Output the [x, y] coordinate of the center of the cell containing the given text.  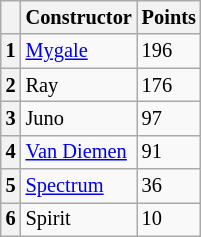
3 [11, 118]
Spectrum [79, 186]
196 [169, 51]
36 [169, 186]
2 [11, 85]
Van Diemen [79, 152]
Points [169, 17]
4 [11, 152]
6 [11, 219]
Constructor [79, 17]
10 [169, 219]
Juno [79, 118]
176 [169, 85]
Mygale [79, 51]
97 [169, 118]
1 [11, 51]
Ray [79, 85]
91 [169, 152]
5 [11, 186]
Spirit [79, 219]
